Pinpoint the cell where the given text exists, returning its (X, Y) midpoint coordinate. 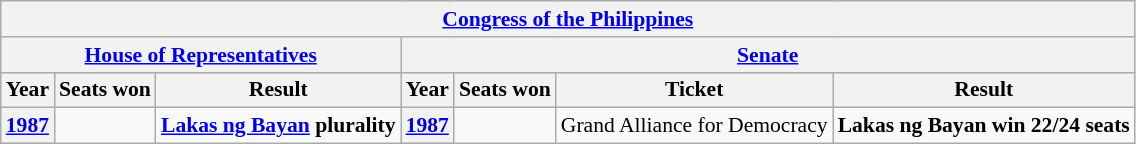
Lakas ng Bayan plurality (278, 126)
House of Representatives (201, 55)
Lakas ng Bayan win 22/24 seats (984, 126)
Grand Alliance for Democracy (694, 126)
Ticket (694, 90)
Congress of the Philippines (568, 19)
Senate (768, 55)
